Pinpoint the cell where the given text exists, returning its (x, y) midpoint coordinate. 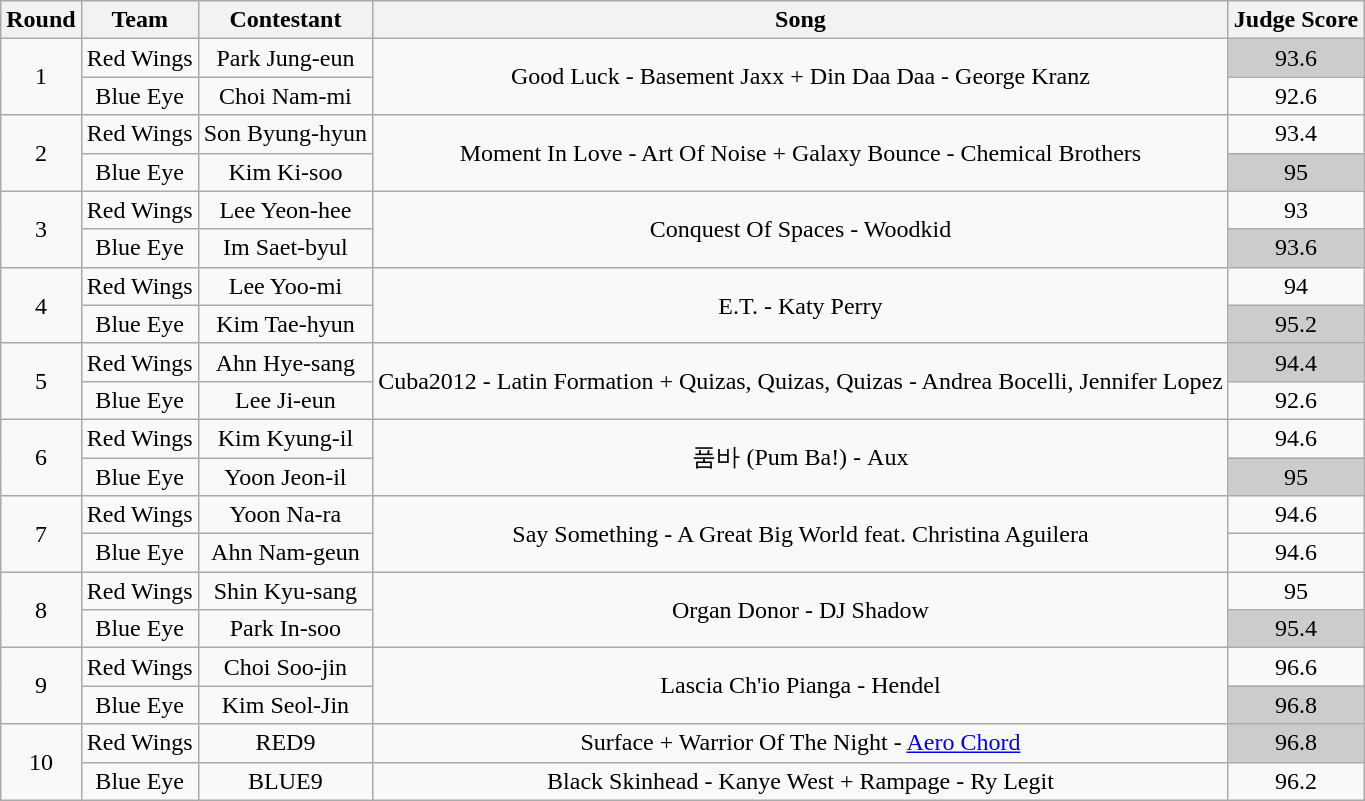
93 (1296, 210)
E.T. - Katy Perry (801, 305)
Lee Ji-eun (285, 400)
Conquest Of Spaces - Woodkid (801, 229)
96.6 (1296, 667)
Cuba2012 - Latin Formation + Quizas, Quizas, Quizas - Andrea Bocelli, Jennifer Lopez (801, 381)
7 (41, 534)
96.2 (1296, 781)
Team (140, 20)
Park Jung-eun (285, 58)
Son Byung-hyun (285, 134)
Park In-soo (285, 629)
BLUE9 (285, 781)
품바 (Pum Ba!) - Aux (801, 457)
10 (41, 762)
2 (41, 153)
Contestant (285, 20)
4 (41, 305)
Shin Kyu-sang (285, 591)
Song (801, 20)
Lee Yoo-mi (285, 286)
Black Skinhead - Kanye West + Rampage - Ry Legit (801, 781)
Say Something - A Great Big World feat. Christina Aguilera (801, 534)
Choi Soo-jin (285, 667)
3 (41, 229)
Kim Tae-hyun (285, 324)
8 (41, 610)
94.4 (1296, 362)
Judge Score (1296, 20)
1 (41, 77)
95.4 (1296, 629)
Organ Donor - DJ Shadow (801, 610)
Kim Seol-Jin (285, 705)
9 (41, 686)
Ahn Hye-sang (285, 362)
Im Saet-byul (285, 248)
Kim Ki-soo (285, 172)
Round (41, 20)
Surface + Warrior Of The Night - Aero Chord (801, 743)
Yoon Jeon-il (285, 477)
Lascia Ch'io Pianga - Hendel (801, 686)
RED9 (285, 743)
93.4 (1296, 134)
Moment In Love - Art Of Noise + Galaxy Bounce - Chemical Brothers (801, 153)
Kim Kyung-il (285, 438)
Choi Nam-mi (285, 96)
5 (41, 381)
6 (41, 457)
Good Luck - Basement Jaxx + Din Daa Daa - George Kranz (801, 77)
95.2 (1296, 324)
Yoon Na-ra (285, 515)
Ahn Nam-geun (285, 553)
94 (1296, 286)
Lee Yeon-hee (285, 210)
